Output the (x, y) coordinate of the center of the cell containing the given text.  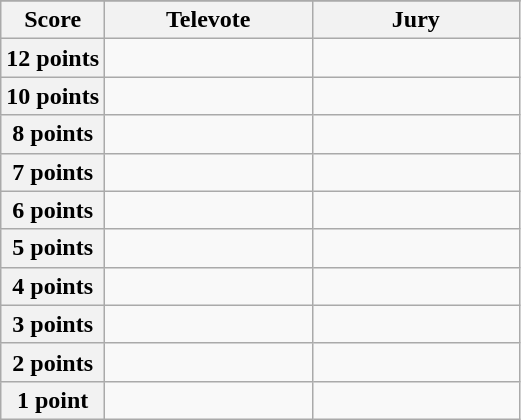
8 points (53, 134)
Score (53, 20)
2 points (53, 362)
Jury (416, 20)
7 points (53, 172)
4 points (53, 286)
5 points (53, 248)
12 points (53, 58)
Televote (209, 20)
6 points (53, 210)
3 points (53, 324)
1 point (53, 400)
10 points (53, 96)
